Scan for the cell matching the given text and deliver its (X, Y) coordinate at center. 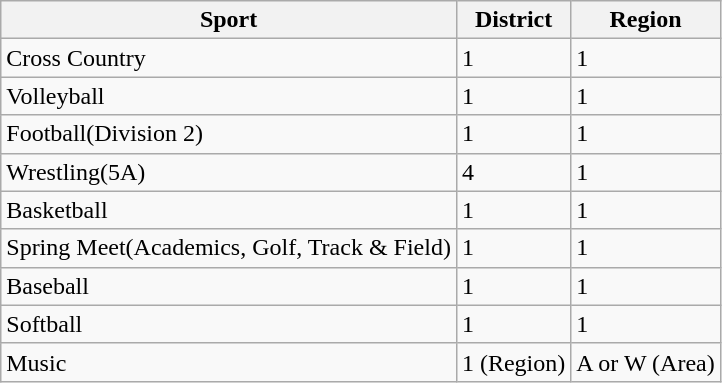
Music (229, 362)
Basketball (229, 210)
Wrestling(5A) (229, 172)
Football(Division 2) (229, 134)
Sport (229, 20)
Cross Country (229, 58)
Baseball (229, 286)
A or W (Area) (646, 362)
Volleyball (229, 96)
Softball (229, 324)
District (513, 20)
Spring Meet(Academics, Golf, Track & Field) (229, 248)
4 (513, 172)
1 (Region) (513, 362)
Region (646, 20)
